Find where the given text appears and provide that cell's center as (X, Y) coordinate. 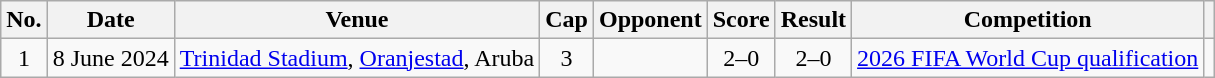
3 (567, 58)
Result (813, 20)
Date (110, 20)
8 June 2024 (110, 58)
Competition (1028, 20)
Venue (357, 20)
1 (24, 58)
No. (24, 20)
Trinidad Stadium, Oranjestad, Aruba (357, 58)
Score (741, 20)
2026 FIFA World Cup qualification (1028, 58)
Opponent (650, 20)
Cap (567, 20)
